Extract the [x, y] coordinate from the center of the cell holding the provided text.  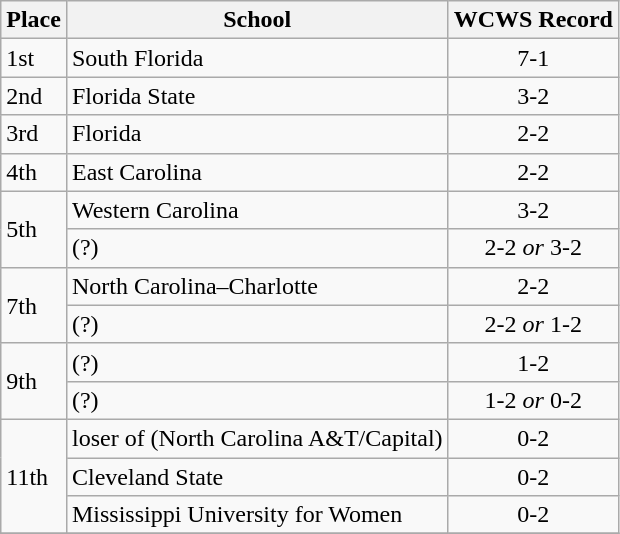
2-2 or 1-2 [533, 324]
7th [34, 305]
South Florida [257, 58]
Florida State [257, 96]
North Carolina–Charlotte [257, 286]
School [257, 20]
2nd [34, 96]
1st [34, 58]
loser of (North Carolina A&T/Capital) [257, 438]
3rd [34, 134]
Western Carolina [257, 210]
Place [34, 20]
WCWS Record [533, 20]
5th [34, 229]
East Carolina [257, 172]
7-1 [533, 58]
1-2 [533, 362]
4th [34, 172]
9th [34, 381]
2-2 or 3-2 [533, 248]
11th [34, 476]
Mississippi University for Women [257, 515]
1-2 or 0-2 [533, 400]
Cleveland State [257, 477]
Florida [257, 134]
